Pinpoint the cell where the given text exists, returning its (x, y) midpoint coordinate. 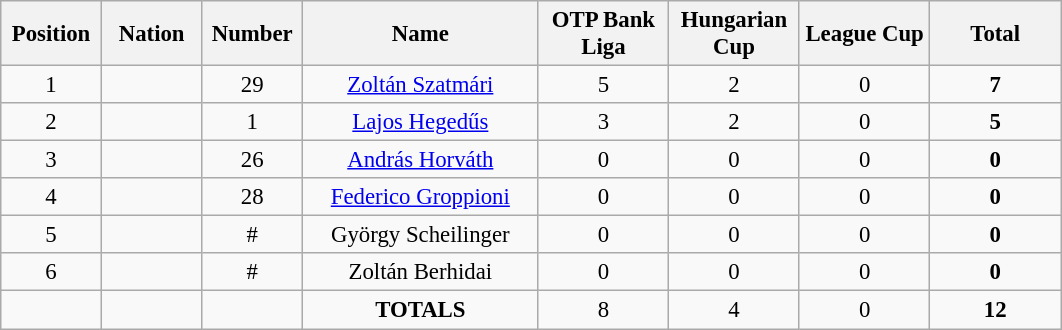
26 (252, 160)
6 (52, 273)
League Cup (864, 34)
Zoltán Berhidai (421, 273)
29 (252, 85)
28 (252, 197)
TOTALS (421, 310)
Hungarian Cup (734, 34)
7 (996, 85)
8 (604, 310)
Position (52, 34)
András Horváth (421, 160)
Total (996, 34)
Federico Groppioni (421, 197)
OTP Bank Liga (604, 34)
Zoltán Szatmári (421, 85)
György Scheilinger (421, 235)
Number (252, 34)
Nation (152, 34)
Name (421, 34)
Lajos Hegedűs (421, 122)
12 (996, 310)
